Find where the given text appears and provide that cell's center as (x, y) coordinate. 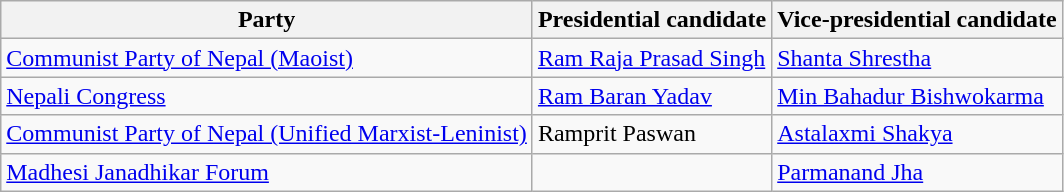
Ram Raja Prasad Singh (652, 58)
Party (267, 20)
Communist Party of Nepal (Unified Marxist-Leninist) (267, 134)
Vice-presidential candidate (917, 20)
Nepali Congress (267, 96)
Astalaxmi Shakya (917, 134)
Ram Baran Yadav (652, 96)
Min Bahadur Bishwokarma (917, 96)
Madhesi Janadhikar Forum (267, 172)
Presidential candidate (652, 20)
Shanta Shrestha (917, 58)
Ramprit Paswan (652, 134)
Parmanand Jha (917, 172)
Communist Party of Nepal (Maoist) (267, 58)
